From the cell containing the given text, extract its center point as (X, Y) coordinate. 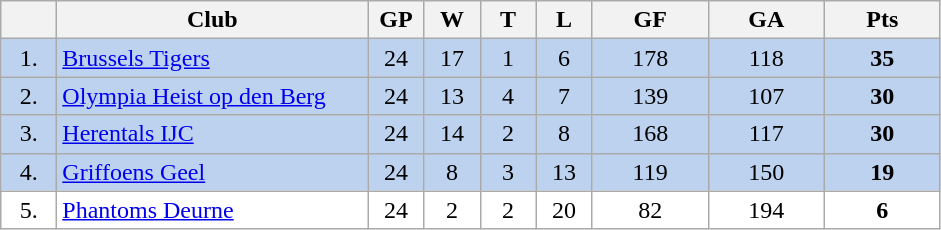
GA (766, 20)
1. (29, 58)
4 (508, 96)
118 (766, 58)
GP (396, 20)
168 (650, 134)
178 (650, 58)
1 (508, 58)
194 (766, 210)
Brussels Tigers (212, 58)
Phantoms Deurne (212, 210)
19 (882, 172)
5. (29, 210)
7 (564, 96)
GF (650, 20)
17 (452, 58)
117 (766, 134)
35 (882, 58)
14 (452, 134)
L (564, 20)
3 (508, 172)
Club (212, 20)
Olympia Heist op den Berg (212, 96)
W (452, 20)
139 (650, 96)
T (508, 20)
3. (29, 134)
Herentals IJC (212, 134)
Pts (882, 20)
20 (564, 210)
Griffoens Geel (212, 172)
82 (650, 210)
2. (29, 96)
107 (766, 96)
150 (766, 172)
4. (29, 172)
119 (650, 172)
